From the cell containing the given text, extract its center point as [X, Y] coordinate. 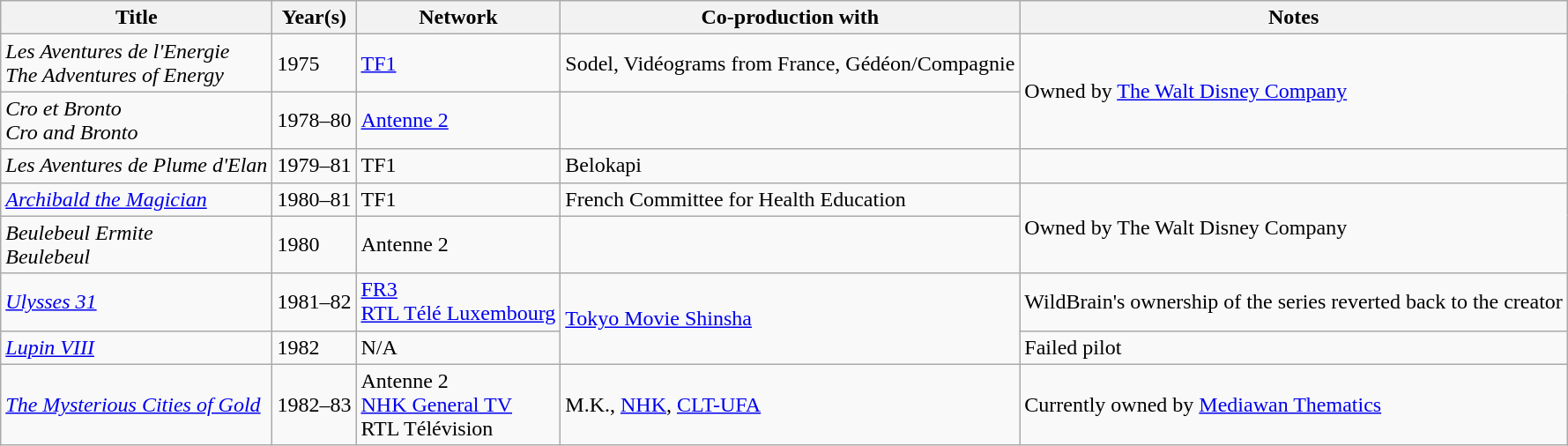
Lupin VIII [137, 347]
Antenne 2NHK General TVRTL Télévision [458, 405]
1982 [314, 347]
Failed pilot [1294, 347]
Currently owned by Mediawan Thematics [1294, 405]
Co-production with [790, 18]
The Mysterious Cities of Gold [137, 405]
Ulysses 31 [137, 301]
Tokyo Movie Shinsha [790, 319]
N/A [458, 347]
1975 [314, 63]
French Committee for Health Education [790, 199]
Sodel, Vidéograms from France, Gédéon/Compagnie [790, 63]
Notes [1294, 18]
Archibald the Magician [137, 199]
1980 [314, 245]
FR3RTL Télé Luxembourg [458, 301]
WildBrain's ownership of the series reverted back to the creator [1294, 301]
1981–82 [314, 301]
Title [137, 18]
1979–81 [314, 166]
Cro et BrontoCro and Bronto [137, 120]
1980–81 [314, 199]
1982–83 [314, 405]
M.K., NHK, CLT-UFA [790, 405]
1978–80 [314, 120]
Beulebeul ErmiteBeulebeul [137, 245]
Year(s) [314, 18]
Les Aventures de l'EnergieThe Adventures of Energy [137, 63]
Belokapi [790, 166]
Les Aventures de Plume d'Elan [137, 166]
Network [458, 18]
